Determine the (x, y) coordinate at the center of the cell enclosing the given text.  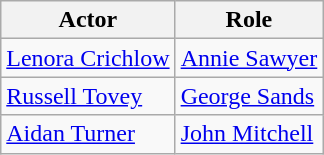
Aidan Turner (88, 134)
John Mitchell (249, 134)
Lenora Crichlow (88, 58)
Role (249, 20)
George Sands (249, 96)
Annie Sawyer (249, 58)
Actor (88, 20)
Russell Tovey (88, 96)
